Provide the [X, Y] coordinate of the cell's center where the given text is located.  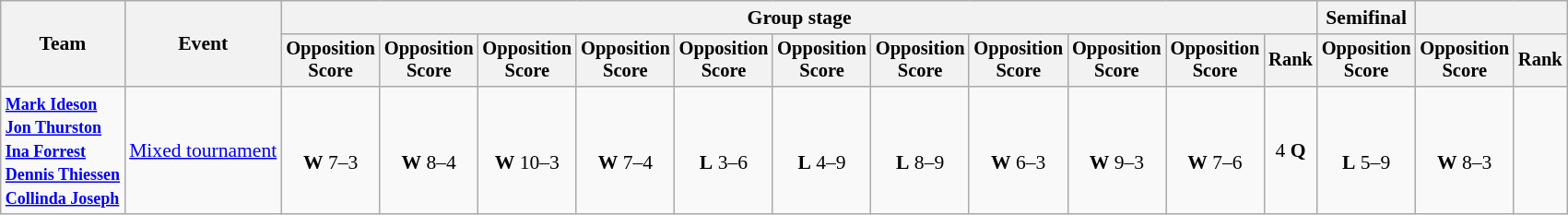
L 5–9 [1366, 150]
W 8–4 [430, 150]
Event [203, 44]
4 Q [1291, 150]
W 8–3 [1464, 150]
Mixed tournament [203, 150]
Semifinal [1366, 18]
W 7–3 [330, 150]
L 8–9 [920, 150]
W 7–4 [625, 150]
L 3–6 [725, 150]
W 9–3 [1117, 150]
W 10–3 [527, 150]
W 6–3 [1018, 150]
W 7–6 [1215, 150]
Group stage [799, 18]
L 4–9 [822, 150]
Mark IdesonJon ThurstonIna ForrestDennis ThiessenCollinda Joseph [63, 150]
Team [63, 44]
